Return the [X, Y] coordinate for the center point of the cell that contains the specified text.  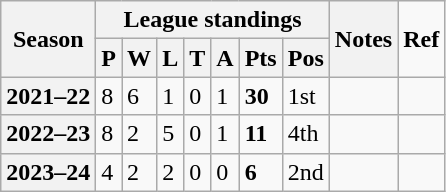
Pos [306, 58]
5 [170, 134]
L [170, 58]
Notes [363, 39]
11 [260, 134]
2023–24 [48, 172]
T [198, 58]
1st [306, 96]
Season [48, 39]
30 [260, 96]
League standings [212, 20]
A [225, 58]
P [109, 58]
4 [109, 172]
W [140, 58]
Ref [422, 39]
2021–22 [48, 96]
2nd [306, 172]
4th [306, 134]
Pts [260, 58]
2022–23 [48, 134]
